Detect which cell encompasses the target text, then output its [X, Y] center coordinate. 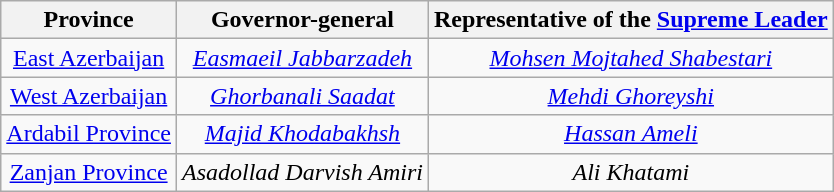
Ardabil Province [89, 134]
Ali Khatami [630, 172]
Easmaeil Jabbarzadeh [302, 58]
Governor-general [302, 20]
West Azerbaijan [89, 96]
Majid Khodabakhsh [302, 134]
Mehdi Ghoreyshi [630, 96]
Hassan Ameli [630, 134]
Province [89, 20]
Asadollad Darvish Amiri [302, 172]
East Azerbaijan [89, 58]
Representative of the Supreme Leader [630, 20]
Zanjan Province [89, 172]
Ghorbanali Saadat [302, 96]
Mohsen Mojtahed Shabestari [630, 58]
